Locate the cell with the specified text and output its (x, y) center coordinate. 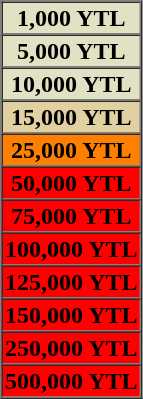
1,000 YTL (72, 18)
100,000 YTL (72, 248)
25,000 YTL (72, 150)
50,000 YTL (72, 182)
500,000 YTL (72, 380)
5,000 YTL (72, 50)
250,000 YTL (72, 348)
75,000 YTL (72, 216)
15,000 YTL (72, 116)
10,000 YTL (72, 84)
150,000 YTL (72, 314)
125,000 YTL (72, 282)
